Return the (x, y) coordinate for the center point of the cell that contains the specified text.  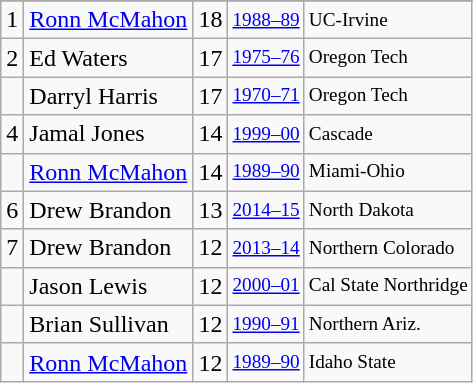
North Dakota (388, 210)
7 (12, 248)
6 (12, 210)
Darryl Harris (108, 96)
Cal State Northridge (388, 286)
2014–15 (266, 210)
1990–91 (266, 324)
4 (12, 134)
Northern Colorado (388, 248)
2000–01 (266, 286)
2013–14 (266, 248)
Jamal Jones (108, 134)
1975–76 (266, 58)
Ed Waters (108, 58)
UC-Irvine (388, 20)
1 (12, 20)
1988–89 (266, 20)
13 (210, 210)
2 (12, 58)
Jason Lewis (108, 286)
1970–71 (266, 96)
Miami-Ohio (388, 172)
1999–00 (266, 134)
Brian Sullivan (108, 324)
Idaho State (388, 362)
Northern Ariz. (388, 324)
Cascade (388, 134)
18 (210, 20)
